Output the [X, Y] coordinate of the center of the cell containing the given text.  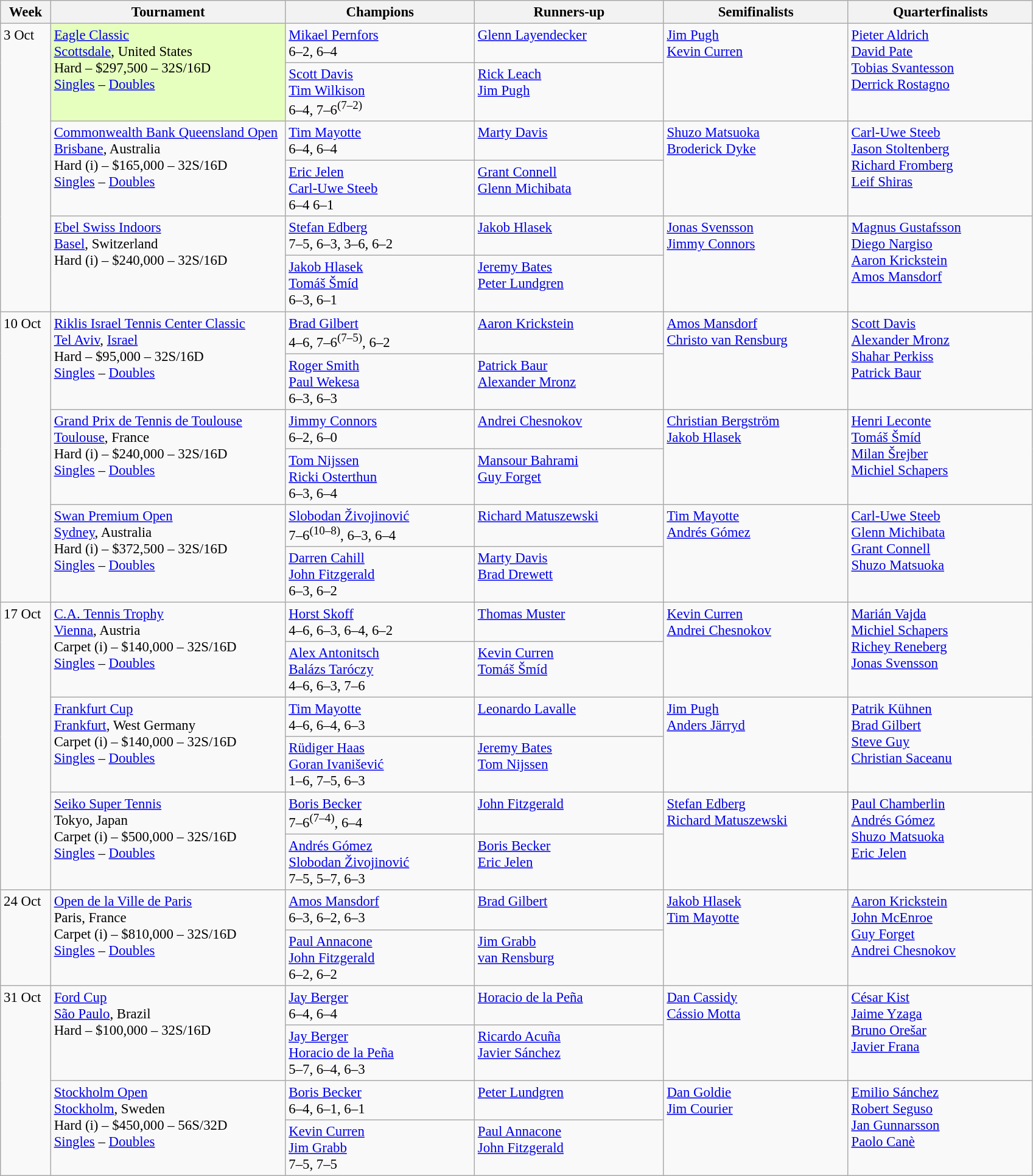
3 Oct [26, 168]
Dan Goldie Jim Courier [756, 1128]
Paul Annacone John Fitzgerald 6–2, 6–2 [380, 957]
Jim Grabb van Rensburg [570, 957]
Jim Pugh Anders Järryd [756, 745]
Marty Davis [570, 141]
Andrés Gómez Slobodan Živojinović 7–5, 5–7, 6–3 [380, 863]
Kevin Curren Andrei Chesnokov [756, 649]
Scott Davis Tim Wilkison 6–4, 7–6(7–2) [380, 92]
Mansour Bahrami Guy Forget [570, 477]
C.A. Tennis Trophy Vienna, AustriaCarpet (i) – $140,000 – 32S/16D Singles – Doubles [168, 649]
Open de la Ville de Paris Paris, FranceCarpet (i) – $810,000 – 32S/16D Singles – Doubles [168, 938]
Grant Connell Glenn Michibata [570, 189]
Boris Becker 7–6(7–4), 6–4 [380, 813]
Carl-Uwe Steeb Jason Stoltenberg Richard Fromberg Leif Shiras [940, 169]
Rick Leach Jim Pugh [570, 92]
Frankfurt Cup Frankfurt, West GermanyCarpet (i) – $140,000 – 32S/16D Singles – Doubles [168, 745]
Jeremy Bates Tom Nijssen [570, 765]
Runners-up [570, 12]
Boris Becker 6–4, 6–1, 6–1 [380, 1101]
Roger Smith Paul Wekesa 6–3, 6–3 [380, 382]
Slobodan Živojinović 7–6(10–8), 6–3, 6–4 [380, 526]
Shuzo Matsuoka Broderick Dyke [756, 169]
Champions [380, 12]
Tim Mayotte Andrés Gómez [756, 554]
Amos Mansdorf 6–3, 6–2, 6–3 [380, 911]
Rüdiger Haas Goran Ivanišević 1–6, 7–5, 6–3 [380, 765]
Tim Mayotte 4–6, 6–4, 6–3 [380, 717]
Seiko Super Tennis Tokyo, JapanCarpet (i) – $500,000 – 32S/16D Singles – Doubles [168, 841]
Aaron Krickstein [570, 332]
Jim Pugh Kevin Curren [756, 73]
Stefan Edberg 7–5, 6–3, 3–6, 6–2 [380, 236]
Kevin Curren Tomáš Šmíd [570, 670]
Scott Davis Alexander Mronz Shahar Perkiss Patrick Baur [940, 360]
Boris Becker Eric Jelen [570, 863]
Jakob Hlasek Tim Mayotte [756, 938]
Commonwealth Bank Queensland Open Brisbane, AustraliaHard (i) – $165,000 – 32S/16D Singles – Doubles [168, 169]
Week [26, 12]
Stockholm OpenStockholm, SwedenHard (i) – $450,000 – 56S/32D Singles – Doubles [168, 1128]
Emilio Sánchez Robert Seguso Jan Gunnarsson Paolo Canè [940, 1128]
Christian Bergström Jakob Hlasek [756, 457]
Richard Matuszewski [570, 526]
Kevin Curren Jim Grabb 7–5, 7–5 [380, 1148]
Glenn Layendecker [570, 44]
Stefan Edberg Richard Matuszewski [756, 841]
Carl-Uwe Steeb Glenn Michibata Grant Connell Shuzo Matsuoka [940, 554]
Marián Vajda Michiel Schapers Richey Reneberg Jonas Svensson [940, 649]
Eric Jelen Carl-Uwe Steeb 6–4 6–1 [380, 189]
17 Oct [26, 746]
Leonardo Lavalle [570, 717]
Ford Cup São Paulo, BrazilHard – $100,000 – 32S/16D [168, 1033]
Patrik Kühnen Brad Gilbert Steve Guy Christian Saceanu [940, 745]
Riklis Israel Tennis Center Classic Tel Aviv, IsraelHard – $95,000 – 32S/16D Singles – Doubles [168, 360]
Semifinalists [756, 12]
Tom Nijssen Ricki Osterthun 6–3, 6–4 [380, 477]
John Fitzgerald [570, 813]
Dan Cassidy Cássio Motta [756, 1033]
Henri Leconte Tomáš Šmíd Milan Šrejber Michiel Schapers [940, 457]
Jay Berger Horacio de la Peña 5–7, 6–4, 6–3 [380, 1052]
Brad Gilbert 4–6, 7–6(7–5), 6–2 [380, 332]
César Kist Jaime Yzaga Bruno Orešar Javier Frana [940, 1033]
24 Oct [26, 938]
Paul Annacone John Fitzgerald [570, 1148]
Patrick Baur Alexander Mronz [570, 382]
Ebel Swiss IndoorsBasel, SwitzerlandHard (i) – $240,000 – 32S/16D [168, 264]
Marty Davis Brad Drewett [570, 575]
Eagle Classic Scottsdale, United States Hard – $297,500 – 32S/16D Singles – Doubles [168, 73]
Brad Gilbert [570, 911]
Pieter Aldrich David Pate Tobias Svantesson Derrick Rostagno [940, 73]
31 Oct [26, 1080]
Magnus Gustafsson Diego Nargiso Aaron Krickstein Amos Mansdorf [940, 264]
Jakob Hlasek Tomáš Šmíd 6–3, 6–1 [380, 284]
Jimmy Connors 6–2, 6–0 [380, 429]
Ricardo Acuña Javier Sánchez [570, 1052]
Paul Chamberlin Andrés Gómez Shuzo Matsuoka Eric Jelen [940, 841]
Swan Premium Open Sydney, AustraliaHard (i) – $372,500 – 32S/16D Singles – Doubles [168, 554]
Tim Mayotte 6–4, 6–4 [380, 141]
Alex Antonitsch Balázs Taróczy 4–6, 6–3, 7–6 [380, 670]
Jeremy Bates Peter Lundgren [570, 284]
Jonas Svensson Jimmy Connors [756, 264]
Jakob Hlasek [570, 236]
Horst Skoff 4–6, 6–3, 6–4, 6–2 [380, 622]
Thomas Muster [570, 622]
Grand Prix de Tennis de Toulouse Toulouse, FranceHard (i) – $240,000 – 32S/16D Singles – Doubles [168, 457]
Jay Berger 6–4, 6–4 [380, 1006]
Amos Mansdorf Christo van Rensburg [756, 360]
Horacio de la Peña [570, 1006]
Aaron Krickstein John McEnroe Guy Forget Andrei Chesnokov [940, 938]
Darren Cahill John Fitzgerald 6–3, 6–2 [380, 575]
Andrei Chesnokov [570, 429]
10 Oct [26, 457]
Tournament [168, 12]
Peter Lundgren [570, 1101]
Mikael Pernfors 6–2, 6–4 [380, 44]
Quarterfinalists [940, 12]
